Extract the (x, y) coordinate from the center of the cell holding the provided text.  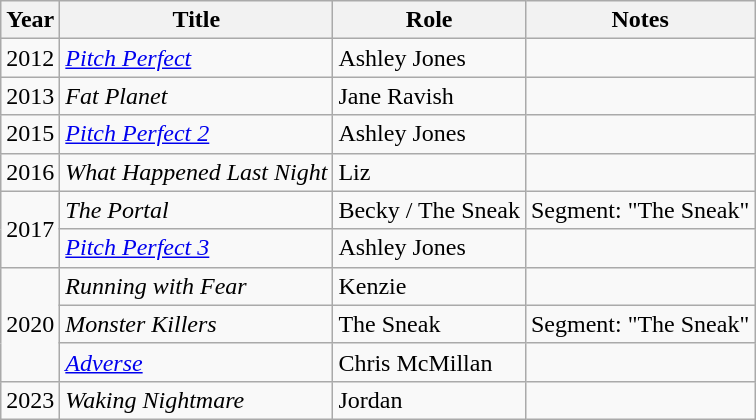
Jane Ravish (430, 96)
Chris McMillan (430, 362)
Pitch Perfect 3 (196, 248)
Year (30, 20)
Fat Planet (196, 96)
Title (196, 20)
2015 (30, 134)
Pitch Perfect (196, 58)
Waking Nightmare (196, 400)
Becky / The Sneak (430, 210)
Kenzie (430, 286)
The Portal (196, 210)
2016 (30, 172)
Liz (430, 172)
What Happened Last Night (196, 172)
2012 (30, 58)
2020 (30, 324)
2013 (30, 96)
Monster Killers (196, 324)
Notes (640, 20)
Role (430, 20)
Running with Fear (196, 286)
The Sneak (430, 324)
Jordan (430, 400)
Pitch Perfect 2 (196, 134)
Adverse (196, 362)
2017 (30, 229)
2023 (30, 400)
